Find where the given text appears and provide that cell's center as [X, Y] coordinate. 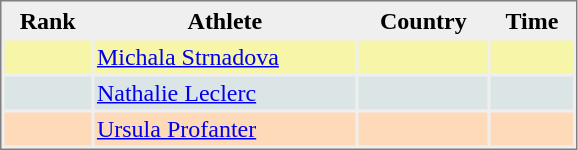
Athlete [225, 20]
Michala Strnadova [225, 56]
Time [532, 20]
Nathalie Leclerc [225, 92]
Ursula Profanter [225, 128]
Country [424, 20]
Rank [47, 20]
